Determine the [X, Y] coordinate at the center of the cell enclosing the given text.  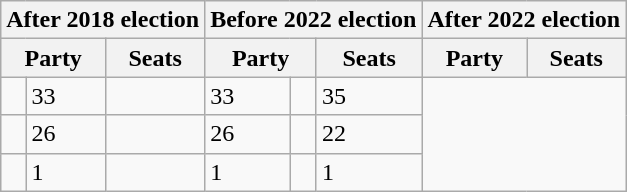
After 2022 election [524, 20]
35 [368, 96]
After 2018 election [103, 20]
Before 2022 election [314, 20]
22 [368, 134]
